Output the [x, y] coordinate of the center of the cell containing the given text.  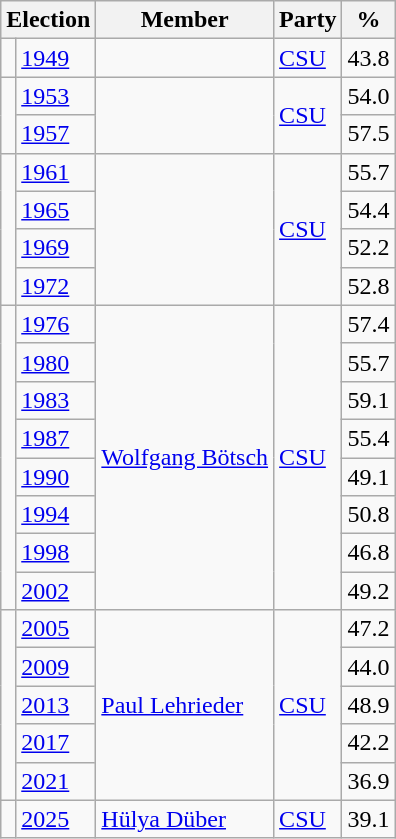
52.8 [368, 286]
1972 [56, 286]
Party [308, 20]
2005 [56, 629]
1980 [56, 362]
42.2 [368, 743]
36.9 [368, 781]
1957 [56, 134]
Wolfgang Bötsch [185, 457]
57.4 [368, 324]
2009 [56, 667]
54.0 [368, 96]
Election [48, 20]
1987 [56, 438]
1969 [56, 248]
47.2 [368, 629]
48.9 [368, 705]
2021 [56, 781]
1990 [56, 477]
Hülya Düber [185, 819]
1983 [56, 400]
Member [185, 20]
2002 [56, 591]
59.1 [368, 400]
% [368, 20]
1949 [56, 58]
2017 [56, 743]
49.1 [368, 477]
1994 [56, 515]
43.8 [368, 58]
39.1 [368, 819]
54.4 [368, 210]
2025 [56, 819]
57.5 [368, 134]
1976 [56, 324]
44.0 [368, 667]
50.8 [368, 515]
55.4 [368, 438]
Paul Lehrieder [185, 705]
52.2 [368, 248]
49.2 [368, 591]
46.8 [368, 553]
1965 [56, 210]
1998 [56, 553]
1953 [56, 96]
2013 [56, 705]
1961 [56, 172]
